Locate the cell with the specified text and output its (X, Y) center coordinate. 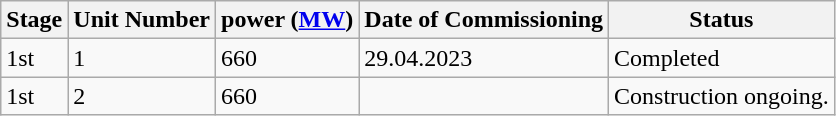
Completed (722, 58)
Date of Commissioning (484, 20)
Construction ongoing. (722, 96)
Unit Number (142, 20)
2 (142, 96)
29.04.2023 (484, 58)
power (MW) (288, 20)
1 (142, 58)
Stage (34, 20)
Status (722, 20)
